Extract the (X, Y) coordinate from the center of the cell holding the provided text.  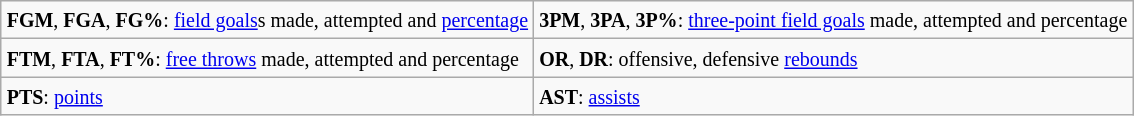
FGM, FGA, FG%: field goalss made, attempted and percentage (267, 20)
PTS: points (267, 96)
FTM, FTA, FT%: free throws made, attempted and percentage (267, 58)
AST: assists (834, 96)
OR, DR: offensive, defensive rebounds (834, 58)
3PM, 3PA, 3P%: three-point field goals made, attempted and percentage (834, 20)
